For the text-containing cell, return its midpoint in [X, Y] coordinate format. 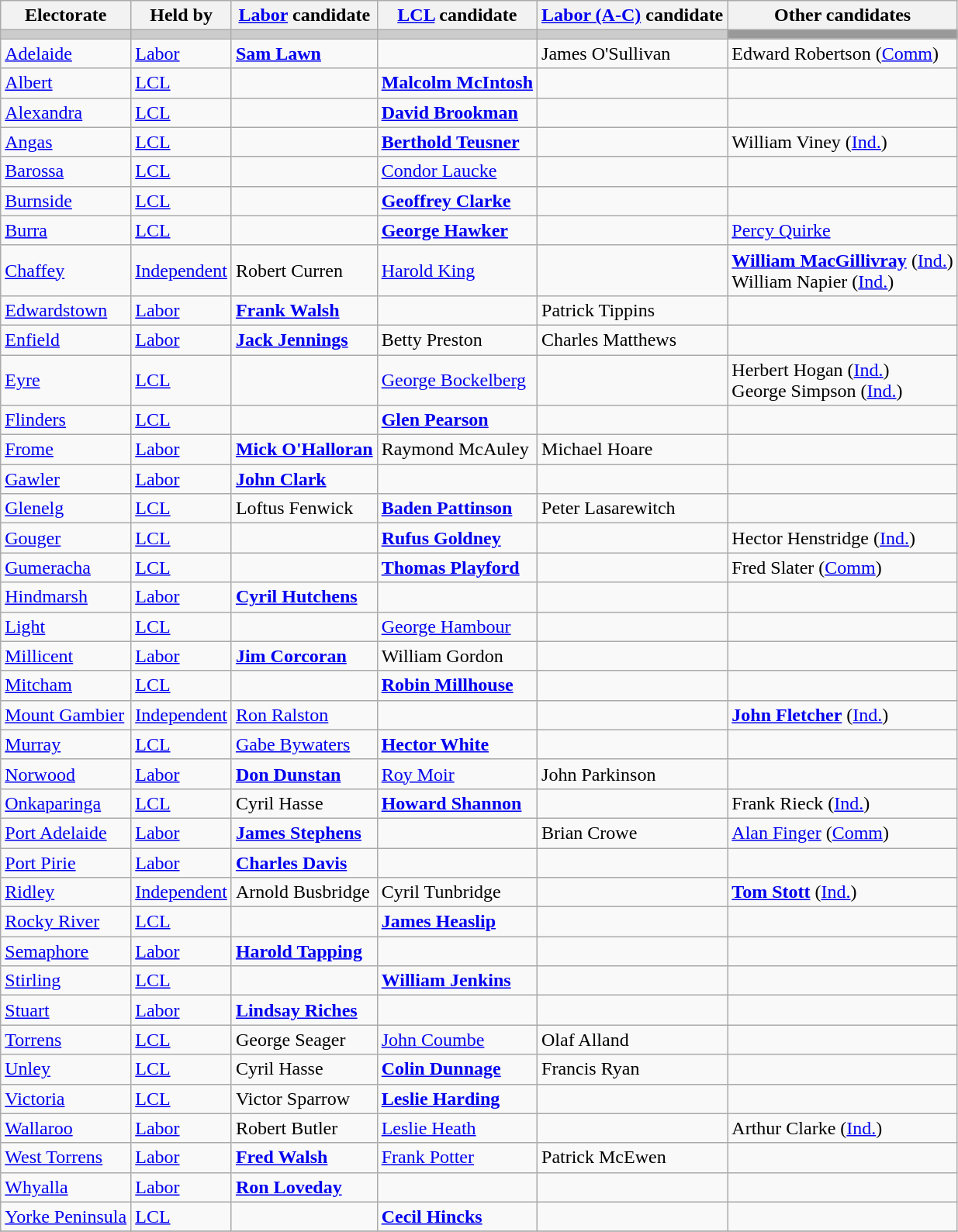
Victor Sparrow [304, 1099]
Betty Preston [457, 340]
Tom Stott (Ind.) [842, 892]
Gabe Bywaters [304, 744]
Norwood [66, 774]
Burra [66, 230]
Albert [66, 83]
Howard Shannon [457, 803]
George Bockelberg [457, 380]
Arnold Busbridge [304, 892]
William Jenkins [457, 981]
Mick O'Halloran [304, 450]
Herbert Hogan (Ind.) George Simpson (Ind.) [842, 380]
Francis Ryan [633, 1069]
Port Adelaide [66, 833]
Gouger [66, 538]
Berthold Teusner [457, 142]
George Hawker [457, 230]
Loftus Fenwick [304, 509]
Edward Robertson (Comm) [842, 53]
John Clark [304, 479]
Barossa [66, 171]
Leslie Harding [457, 1099]
Frome [66, 450]
Leslie Heath [457, 1128]
Ridley [66, 892]
Angas [66, 142]
Torrens [66, 1040]
Cecil Hincks [457, 1216]
Frank Rieck (Ind.) [842, 803]
Eyre [66, 380]
Charles Matthews [633, 340]
John Coumbe [457, 1040]
James O'Sullivan [633, 53]
Robert Butler [304, 1128]
Other candidates [842, 16]
Cyril Tunbridge [457, 892]
Lindsay Riches [304, 1010]
Port Pirie [66, 863]
Cyril Hutchens [304, 597]
Enfield [66, 340]
Semaphore [66, 951]
Gawler [66, 479]
Percy Quirke [842, 230]
Burnside [66, 201]
David Brookman [457, 112]
James Stephens [304, 833]
Jack Jennings [304, 340]
Arthur Clarke (Ind.) [842, 1128]
Thomas Playford [457, 568]
Glenelg [66, 509]
Adelaide [66, 53]
Rufus Goldney [457, 538]
Yorke Peninsula [66, 1216]
Whyalla [66, 1187]
Light [66, 626]
Harold King [457, 270]
Millicent [66, 656]
Fred Slater (Comm) [842, 568]
Olaf Alland [633, 1040]
James Heaslip [457, 922]
William MacGillivray (Ind.) William Napier (Ind.) [842, 270]
Roy Moir [457, 774]
Edwardstown [66, 310]
Chaffey [66, 270]
Geoffrey Clarke [457, 201]
Raymond McAuley [457, 450]
LCL candidate [457, 16]
Harold Tapping [304, 951]
Peter Lasarewitch [633, 509]
Victoria [66, 1099]
Hector Henstridge (Ind.) [842, 538]
Rocky River [66, 922]
Ron Loveday [304, 1187]
Malcolm McIntosh [457, 83]
Jim Corcoran [304, 656]
Electorate [66, 16]
George Hambour [457, 626]
Hindmarsh [66, 597]
Brian Crowe [633, 833]
Murray [66, 744]
Robert Curren [304, 270]
Mount Gambier [66, 715]
Sam Lawn [304, 53]
Patrick Tippins [633, 310]
Stuart [66, 1010]
William Viney (Ind.) [842, 142]
William Gordon [457, 656]
Wallaroo [66, 1128]
Frank Walsh [304, 310]
John Parkinson [633, 774]
Colin Dunnage [457, 1069]
Flinders [66, 420]
Charles Davis [304, 863]
Held by [182, 16]
Condor Laucke [457, 171]
Patrick McEwen [633, 1158]
Glen Pearson [457, 420]
Hector White [457, 744]
Baden Pattinson [457, 509]
Mitcham [66, 685]
Unley [66, 1069]
Ron Ralston [304, 715]
Labor (A-C) candidate [633, 16]
Stirling [66, 981]
George Seager [304, 1040]
Fred Walsh [304, 1158]
Frank Potter [457, 1158]
Gumeracha [66, 568]
West Torrens [66, 1158]
Don Dunstan [304, 774]
Labor candidate [304, 16]
Onkaparinga [66, 803]
Alan Finger (Comm) [842, 833]
John Fletcher (Ind.) [842, 715]
Alexandra [66, 112]
Robin Millhouse [457, 685]
Michael Hoare [633, 450]
